Return [X, Y] of the center of cell containing provided text 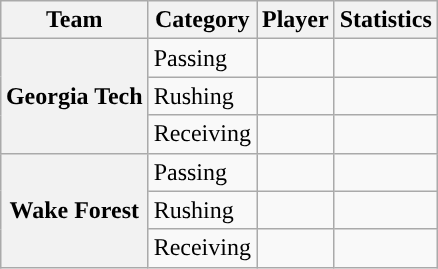
Georgia Tech [74, 96]
Wake Forest [74, 210]
Category [202, 20]
Statistics [386, 20]
Team [74, 20]
Player [295, 20]
